Find where the given text appears and provide that cell's center as (x, y) coordinate. 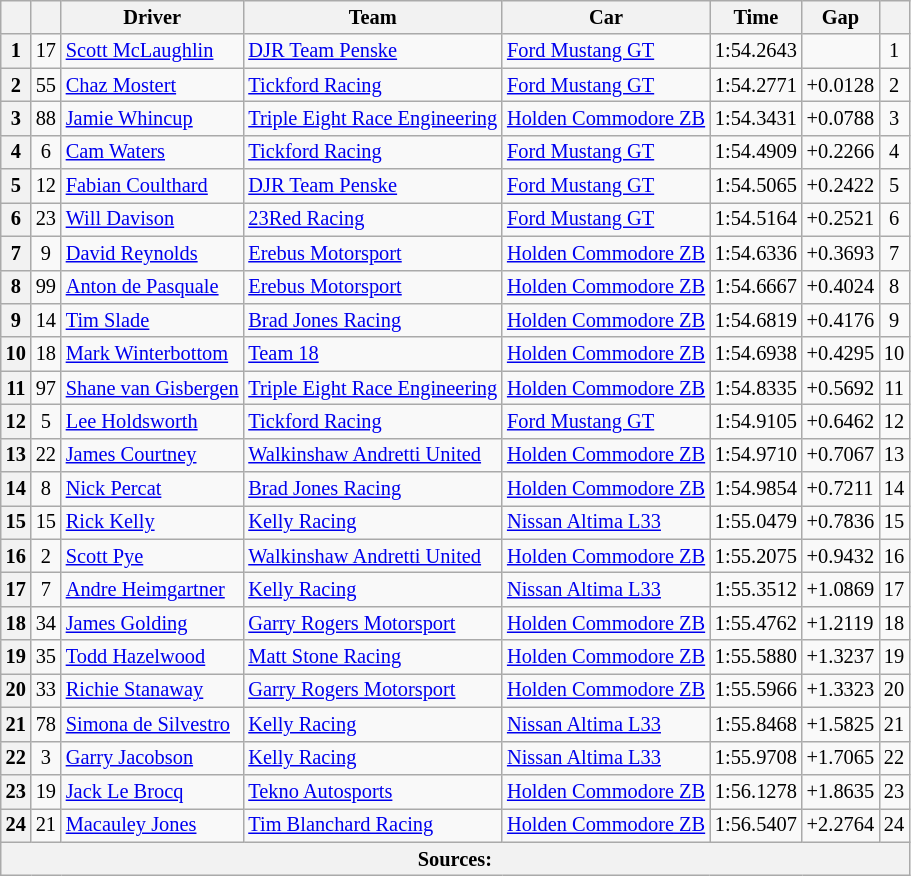
33 (46, 690)
Todd Hazelwood (152, 657)
David Reynolds (152, 253)
+1.5825 (840, 724)
Team (372, 17)
23Red Racing (372, 219)
1:54.2771 (756, 85)
+0.3693 (840, 253)
1:56.1278 (756, 791)
1:55.0479 (756, 522)
Macauley Jones (152, 825)
+1.0869 (840, 589)
1:55.2075 (756, 556)
1:55.9708 (756, 758)
+1.3237 (840, 657)
Tim Slade (152, 320)
1:55.5880 (756, 657)
97 (46, 388)
1:54.2643 (756, 51)
+1.3323 (840, 690)
+0.4024 (840, 287)
1:54.9710 (756, 455)
+0.2521 (840, 219)
Scott Pye (152, 556)
+1.8635 (840, 791)
Lee Holdsworth (152, 421)
88 (46, 118)
+0.2422 (840, 186)
Time (756, 17)
+0.4295 (840, 354)
+0.7067 (840, 455)
Sources: (455, 859)
99 (46, 287)
1:55.8468 (756, 724)
+0.0128 (840, 85)
1:55.5966 (756, 690)
Jamie Whincup (152, 118)
78 (46, 724)
Driver (152, 17)
+0.6462 (840, 421)
1:54.8335 (756, 388)
+0.7836 (840, 522)
Cam Waters (152, 152)
35 (46, 657)
+0.4176 (840, 320)
1:54.6336 (756, 253)
Chaz Mostert (152, 85)
Scott McLaughlin (152, 51)
Andre Heimgartner (152, 589)
Jack Le Brocq (152, 791)
1:54.4909 (756, 152)
55 (46, 85)
Car (606, 17)
+1.7065 (840, 758)
1:54.6938 (756, 354)
Matt Stone Racing (372, 657)
1:54.9105 (756, 421)
Simona de Silvestro (152, 724)
1:54.6667 (756, 287)
1:54.6819 (756, 320)
Rick Kelly (152, 522)
Richie Stanaway (152, 690)
1:55.4762 (756, 623)
1:54.5164 (756, 219)
Tim Blanchard Racing (372, 825)
Team 18 (372, 354)
+1.2119 (840, 623)
Anton de Pasquale (152, 287)
Gap (840, 17)
1:55.3512 (756, 589)
Mark Winterbottom (152, 354)
Tekno Autosports (372, 791)
1:54.9854 (756, 489)
Will Davison (152, 219)
+0.0788 (840, 118)
Garry Jacobson (152, 758)
+2.2764 (840, 825)
1:54.5065 (756, 186)
Fabian Coulthard (152, 186)
Nick Percat (152, 489)
34 (46, 623)
+0.9432 (840, 556)
James Golding (152, 623)
+0.2266 (840, 152)
James Courtney (152, 455)
Shane van Gisbergen (152, 388)
1:56.5407 (756, 825)
+0.5692 (840, 388)
+0.7211 (840, 489)
1:54.3431 (756, 118)
